Locate the cell with the specified text and output its (x, y) center coordinate. 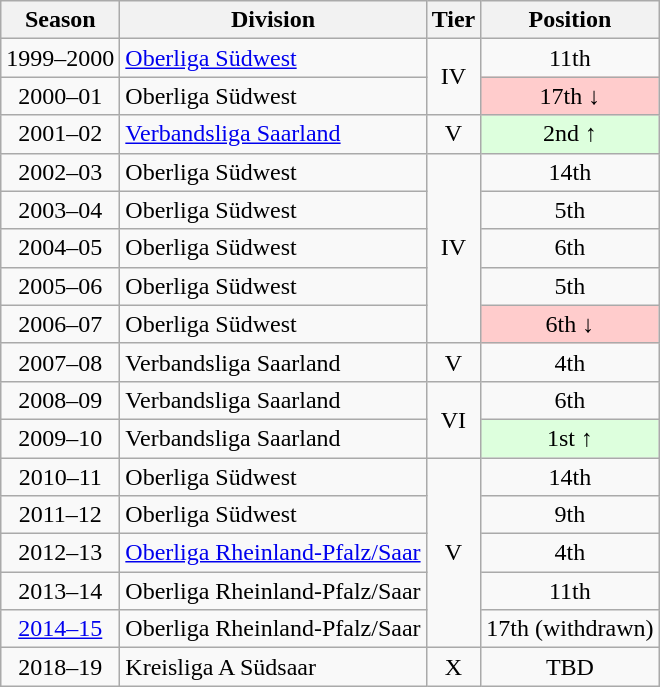
17th ↓ (570, 96)
Kreisliga A Südsaar (273, 667)
17th (withdrawn) (570, 629)
2000–01 (60, 96)
9th (570, 515)
1st ↑ (570, 438)
2014–15 (60, 629)
VI (454, 419)
2011–12 (60, 515)
Division (273, 20)
Position (570, 20)
2005–06 (60, 286)
2002–03 (60, 172)
2006–07 (60, 324)
2003–04 (60, 210)
2012–13 (60, 553)
Tier (454, 20)
1999–2000 (60, 58)
X (454, 667)
2013–14 (60, 591)
2009–10 (60, 438)
2008–09 (60, 400)
2004–05 (60, 248)
TBD (570, 667)
2007–08 (60, 362)
6th ↓ (570, 324)
2010–11 (60, 477)
Season (60, 20)
2001–02 (60, 134)
2018–19 (60, 667)
2nd ↑ (570, 134)
